Return [x, y] of the center of cell containing provided text 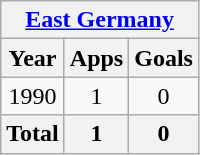
Total [33, 134]
Apps [96, 58]
Year [33, 58]
East Germany [100, 20]
1990 [33, 96]
Goals [164, 58]
